Return (X, Y) of the center of cell containing provided text 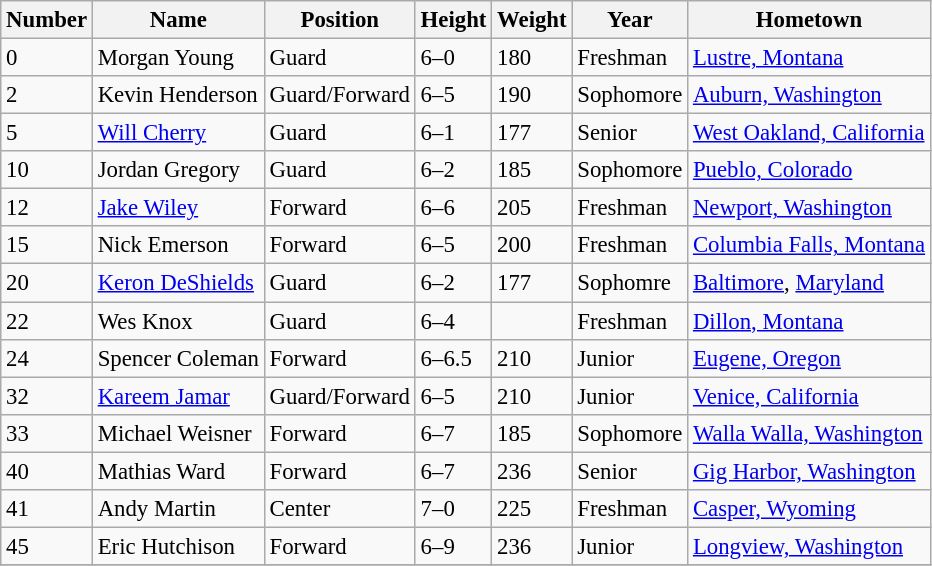
15 (47, 245)
Casper, Wyoming (810, 509)
6–0 (453, 58)
33 (47, 433)
205 (532, 208)
Eugene, Oregon (810, 358)
Sophomre (630, 283)
180 (532, 58)
Center (340, 509)
Year (630, 20)
6–6.5 (453, 358)
Wes Knox (178, 321)
Columbia Falls, Montana (810, 245)
Baltimore, Maryland (810, 283)
32 (47, 396)
10 (47, 170)
Weight (532, 20)
190 (532, 95)
5 (47, 133)
0 (47, 58)
Michael Weisner (178, 433)
Auburn, Washington (810, 95)
Keron DeShields (178, 283)
200 (532, 245)
225 (532, 509)
Gig Harbor, Washington (810, 471)
Dillon, Montana (810, 321)
Morgan Young (178, 58)
Will Cherry (178, 133)
6–4 (453, 321)
Lustre, Montana (810, 58)
6–1 (453, 133)
Name (178, 20)
Position (340, 20)
6–9 (453, 546)
2 (47, 95)
7–0 (453, 509)
Height (453, 20)
Longview, Washington (810, 546)
Eric Hutchison (178, 546)
22 (47, 321)
Mathias Ward (178, 471)
41 (47, 509)
Newport, Washington (810, 208)
Jake Wiley (178, 208)
12 (47, 208)
40 (47, 471)
Venice, California (810, 396)
24 (47, 358)
Nick Emerson (178, 245)
20 (47, 283)
Kareem Jamar (178, 396)
Number (47, 20)
Andy Martin (178, 509)
Kevin Henderson (178, 95)
Jordan Gregory (178, 170)
Walla Walla, Washington (810, 433)
Spencer Coleman (178, 358)
45 (47, 546)
West Oakland, California (810, 133)
Pueblo, Colorado (810, 170)
6–6 (453, 208)
Hometown (810, 20)
